Capture the cell that displays the provided text and extract its [x, y] central coordinate. 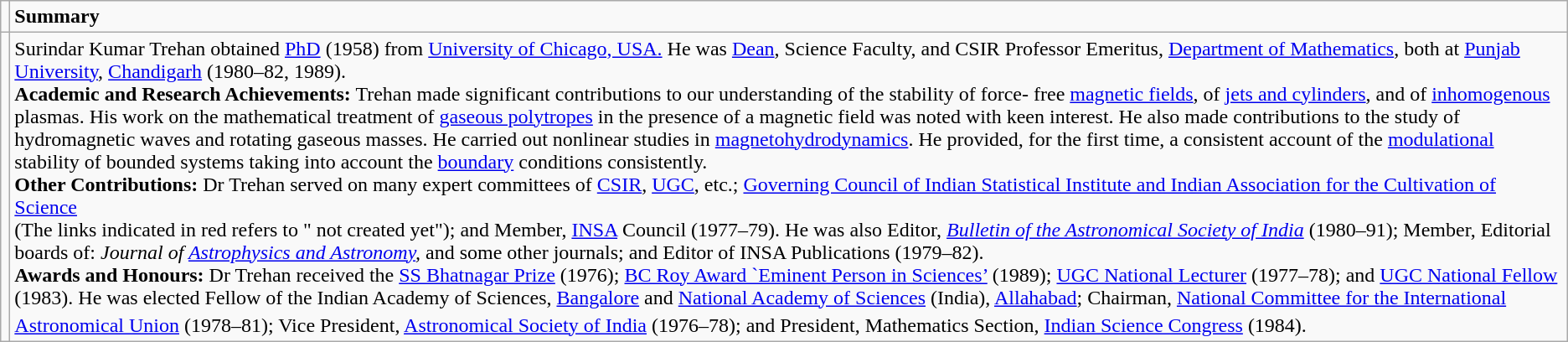
Summary [789, 17]
